Find where the given text appears and provide that cell's center as [X, Y] coordinate. 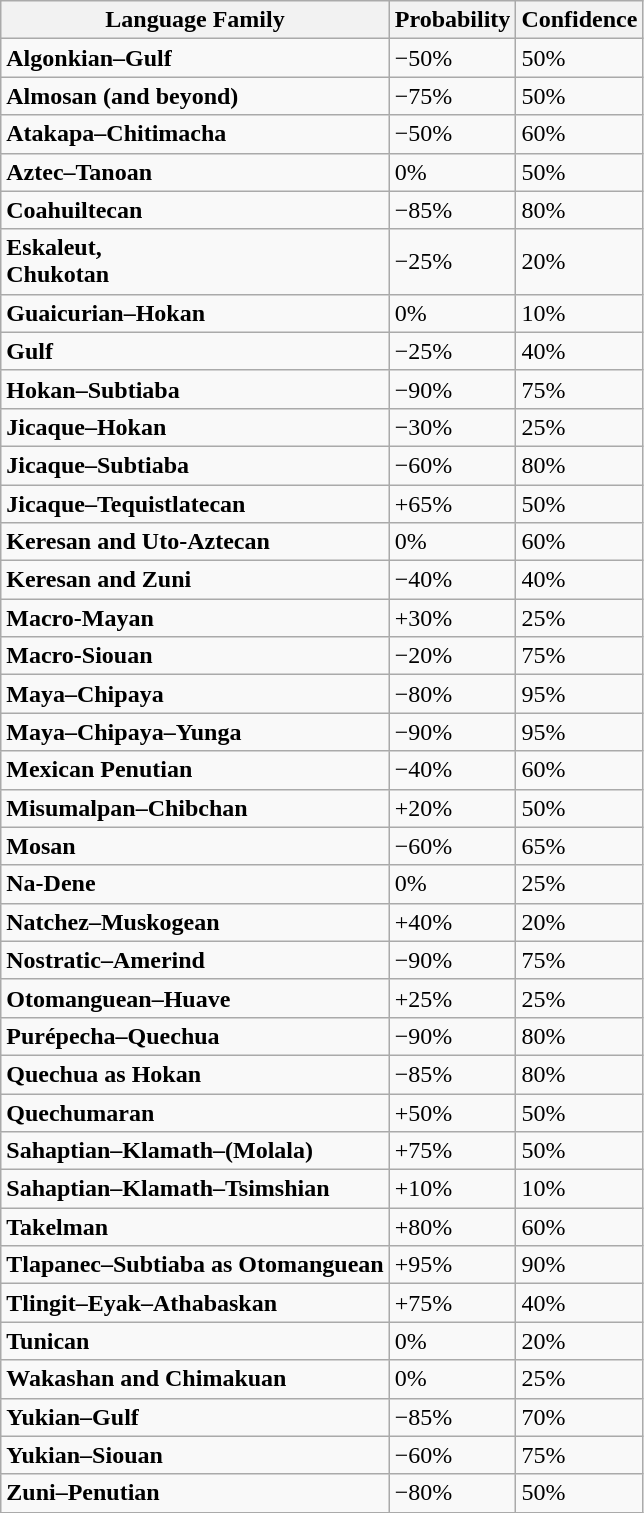
Zuni–Penutian [195, 1493]
Yukian–Gulf [195, 1417]
−30% [452, 427]
Purépecha–Quechua [195, 1036]
70% [580, 1417]
+80% [452, 1227]
Jicaque–Subtiaba [195, 465]
Wakashan and Chimakuan [195, 1379]
Nostratic–Amerind [195, 960]
Probability [452, 20]
Yukian–Siouan [195, 1455]
+65% [452, 503]
65% [580, 846]
Otomanguean–Huave [195, 998]
Mexican Penutian [195, 770]
90% [580, 1265]
Tlapanec–Subtiaba as Otomanguean [195, 1265]
Tunican [195, 1341]
Na-Dene [195, 884]
Sahaptian–Klamath–Tsimshian [195, 1189]
Tlingit–Eyak–Athabaskan [195, 1303]
Language Family [195, 20]
Eskaleut,Chukotan [195, 262]
Maya–Chipaya–Yunga [195, 732]
Misumalpan–Chibchan [195, 808]
Algonkian–Gulf [195, 58]
Quechumaran [195, 1113]
+25% [452, 998]
+20% [452, 808]
Jicaque–Tequistlatecan [195, 503]
Coahuiltecan [195, 210]
Macro-Mayan [195, 618]
Keresan and Uto-Aztecan [195, 542]
Hokan–Subtiaba [195, 389]
Sahaptian–Klamath–(Molala) [195, 1151]
Maya–Chipaya [195, 694]
+30% [452, 618]
Keresan and Zuni [195, 580]
Almosan (and beyond) [195, 96]
Confidence [580, 20]
−75% [452, 96]
Quechua as Hokan [195, 1074]
Takelman [195, 1227]
Guaicurian–Hokan [195, 313]
Gulf [195, 351]
Mosan [195, 846]
+10% [452, 1189]
Macro-Siouan [195, 656]
Jicaque–Hokan [195, 427]
Natchez–Muskogean [195, 922]
Aztec–Tanoan [195, 172]
+40% [452, 922]
+50% [452, 1113]
−20% [452, 656]
+95% [452, 1265]
Atakapa–Chitimacha [195, 134]
